Return the (X, Y) coordinate for the center point of the cell that contains the specified text.  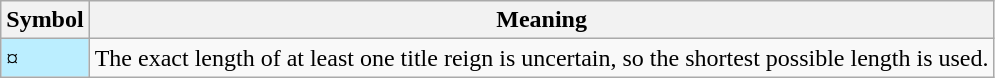
The exact length of at least one title reign is uncertain, so the shortest possible length is used. (542, 58)
Meaning (542, 20)
¤ (45, 58)
Symbol (45, 20)
